Output the (X, Y) coordinate of the center of the cell containing the given text.  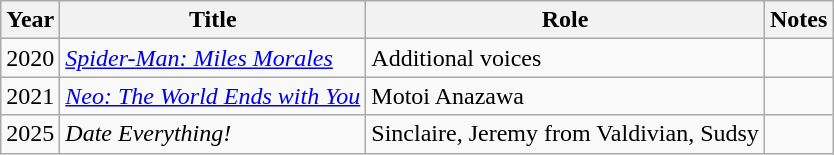
Title (213, 20)
Date Everything! (213, 134)
Motoi Anazawa (566, 96)
Role (566, 20)
2025 (30, 134)
Spider-Man: Miles Morales (213, 58)
Neo: The World Ends with You (213, 96)
Sinclaire, Jeremy from Valdivian, Sudsy (566, 134)
Year (30, 20)
Additional voices (566, 58)
Notes (798, 20)
2021 (30, 96)
2020 (30, 58)
